Scan for the cell matching the given text and deliver its (x, y) coordinate at center. 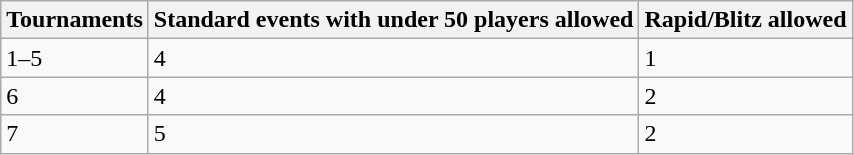
1 (746, 58)
5 (394, 134)
Standard events with under 50 players allowed (394, 20)
1–5 (75, 58)
Tournaments (75, 20)
6 (75, 96)
7 (75, 134)
Rapid/Blitz allowed (746, 20)
